Determine the (x, y) coordinate at the center of the cell enclosing the given text.  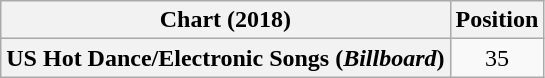
US Hot Dance/Electronic Songs (Billboard) (226, 58)
Chart (2018) (226, 20)
35 (497, 58)
Position (497, 20)
